Return (x, y) of the center of cell containing provided text 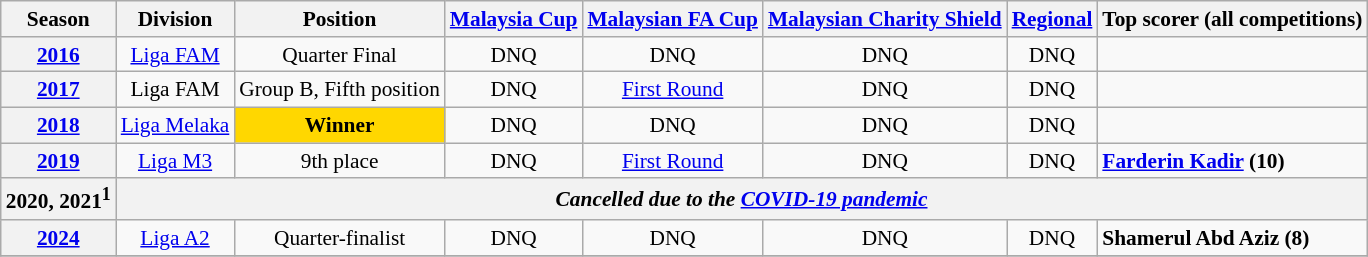
Group B, Fifth position (340, 90)
Winner (340, 126)
Malaysia Cup (514, 19)
Farderin Kadir (10) (1232, 161)
Liga M3 (176, 161)
Shamerul Abd Aziz (8) (1232, 238)
2020, 20211 (58, 200)
Quarter-finalist (340, 238)
Cancelled due to the COVID-19 pandemic (742, 200)
2018 (58, 126)
Malaysian FA Cup (672, 19)
Top scorer (all competitions) (1232, 19)
Division (176, 19)
2017 (58, 90)
2019 (58, 161)
Liga A2 (176, 238)
9th place (340, 161)
Regional (1052, 19)
2016 (58, 55)
Position (340, 19)
Liga Melaka (176, 126)
Malaysian Charity Shield (885, 19)
Season (58, 19)
2024 (58, 238)
Quarter Final (340, 55)
